Locate the cell with the specified text and output its [X, Y] center coordinate. 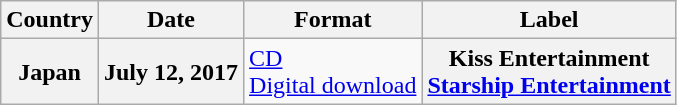
Kiss EntertainmentStarship Entertainment [549, 72]
CDDigital download [333, 72]
Label [549, 20]
Date [170, 20]
Japan [50, 72]
July 12, 2017 [170, 72]
Country [50, 20]
Format [333, 20]
